Return the (x, y) coordinate for the center point of the cell that contains the specified text.  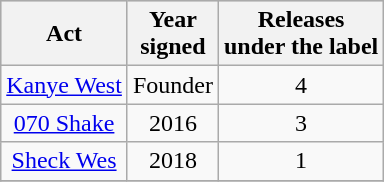
3 (300, 123)
4 (300, 85)
2018 (172, 161)
1 (300, 161)
Releases under the label (300, 34)
Founder (172, 85)
070 Shake (64, 123)
Kanye West (64, 85)
Year signed (172, 34)
Act (64, 34)
Sheck Wes (64, 161)
2016 (172, 123)
